Extract the [x, y] coordinate from the center of the cell holding the provided text.  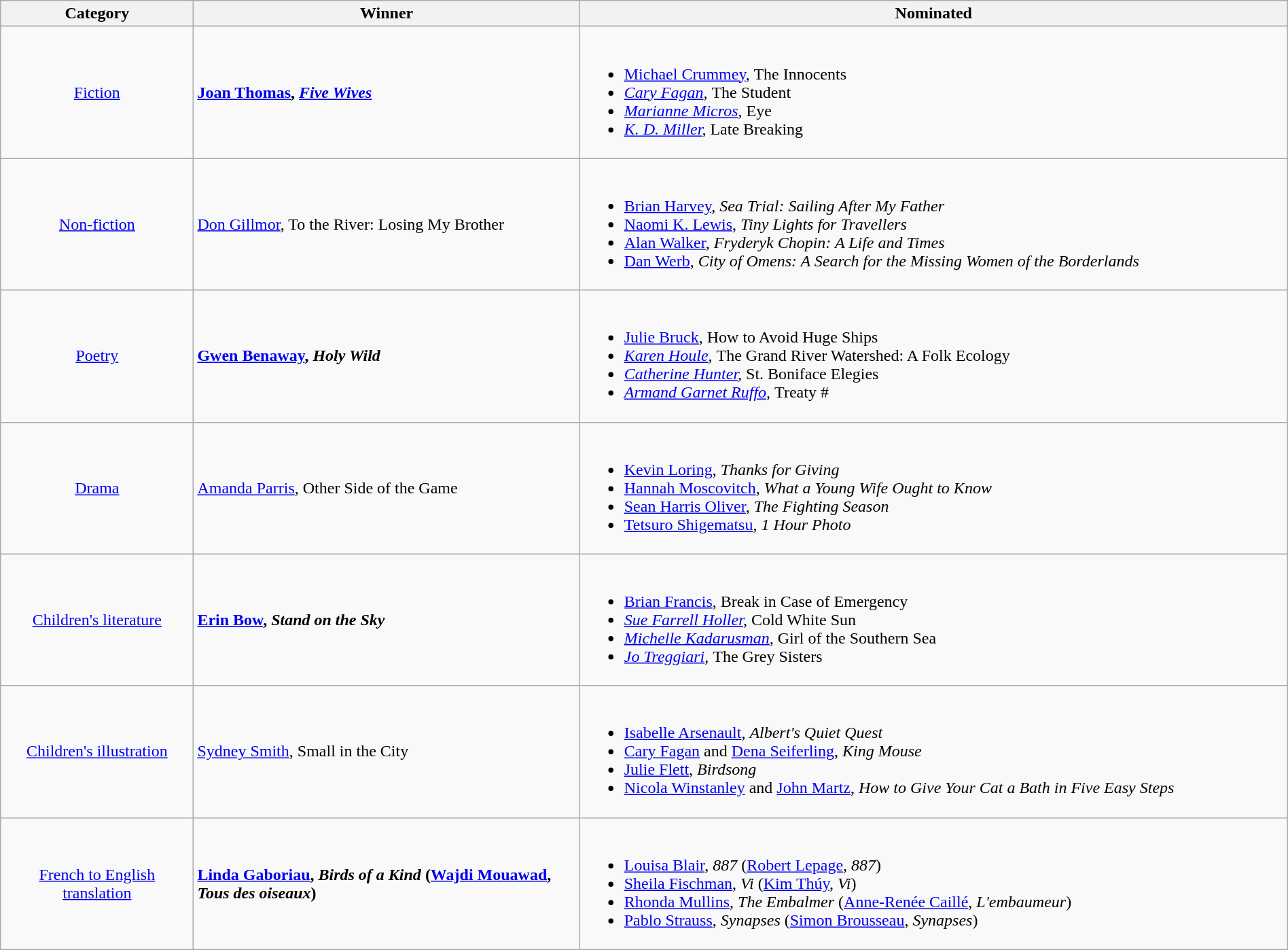
Don Gillmor, To the River: Losing My Brother [387, 224]
Winner [387, 14]
Children's illustration [97, 752]
Amanda Parris, Other Side of the Game [387, 488]
Poetry [97, 356]
Drama [97, 488]
Non-fiction [97, 224]
Category [97, 14]
Erin Bow, Stand on the Sky [387, 620]
Michael Crummey, The InnocentsCary Fagan, The StudentMarianne Micros, EyeK. D. Miller, Late Breaking [933, 92]
French to English translation [97, 883]
Nominated [933, 14]
Sydney Smith, Small in the City [387, 752]
Joan Thomas, Five Wives [387, 92]
Linda Gaboriau, Birds of a Kind (Wajdi Mouawad, Tous des oiseaux) [387, 883]
Children's literature [97, 620]
Gwen Benaway, Holy Wild [387, 356]
Fiction [97, 92]
